Find where the given text appears and provide that cell's center as (X, Y) coordinate. 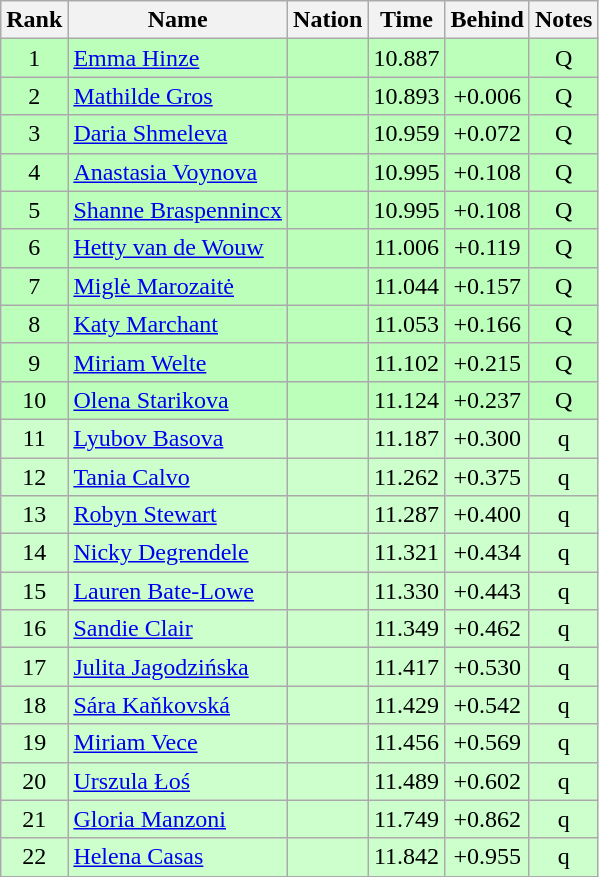
11.417 (406, 667)
Miriam Vece (178, 743)
Name (178, 20)
+0.006 (487, 96)
18 (34, 705)
+0.166 (487, 324)
14 (34, 553)
11.842 (406, 857)
11.287 (406, 515)
Nicky Degrendele (178, 553)
+0.443 (487, 591)
Gloria Manzoni (178, 819)
2 (34, 96)
11.053 (406, 324)
22 (34, 857)
+0.072 (487, 134)
15 (34, 591)
1 (34, 58)
11.321 (406, 553)
Shanne Braspennincx (178, 210)
11.006 (406, 248)
+0.434 (487, 553)
19 (34, 743)
Urszula Łoś (178, 781)
9 (34, 362)
Robyn Stewart (178, 515)
20 (34, 781)
12 (34, 477)
7 (34, 286)
17 (34, 667)
Katy Marchant (178, 324)
11.330 (406, 591)
+0.569 (487, 743)
11 (34, 438)
Helena Casas (178, 857)
Lauren Bate-Lowe (178, 591)
Olena Starikova (178, 400)
Behind (487, 20)
11.429 (406, 705)
11.456 (406, 743)
11.102 (406, 362)
11.187 (406, 438)
Julita Jagodzińska (178, 667)
Miglė Marozaitė (178, 286)
Daria Shmeleva (178, 134)
Miriam Welte (178, 362)
11.262 (406, 477)
+0.955 (487, 857)
11.124 (406, 400)
+0.215 (487, 362)
10 (34, 400)
+0.462 (487, 629)
+0.157 (487, 286)
+0.119 (487, 248)
Lyubov Basova (178, 438)
Hetty van de Wouw (178, 248)
+0.530 (487, 667)
Sandie Clair (178, 629)
+0.300 (487, 438)
+0.375 (487, 477)
11.349 (406, 629)
6 (34, 248)
+0.602 (487, 781)
13 (34, 515)
3 (34, 134)
10.887 (406, 58)
5 (34, 210)
+0.237 (487, 400)
+0.542 (487, 705)
+0.862 (487, 819)
Emma Hinze (178, 58)
Rank (34, 20)
Tania Calvo (178, 477)
11.749 (406, 819)
8 (34, 324)
Nation (328, 20)
11.044 (406, 286)
21 (34, 819)
16 (34, 629)
4 (34, 172)
+0.400 (487, 515)
Sára Kaňkovská (178, 705)
10.959 (406, 134)
Time (406, 20)
Mathilde Gros (178, 96)
Notes (563, 20)
11.489 (406, 781)
Anastasia Voynova (178, 172)
10.893 (406, 96)
